Return (x, y) of the center of cell containing provided text 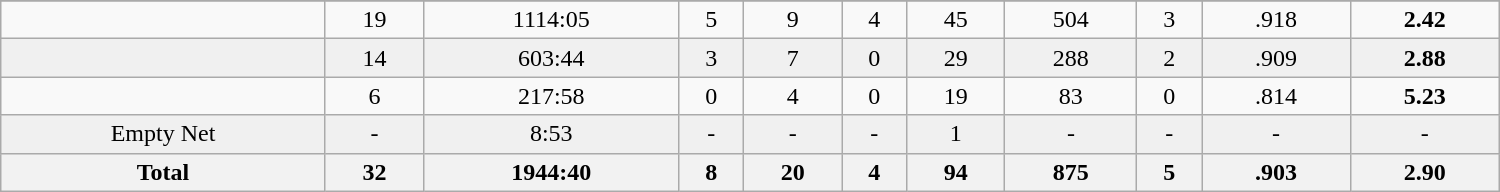
83 (1071, 96)
2.90 (1424, 172)
8:53 (552, 134)
.918 (1276, 20)
1944:40 (552, 172)
32 (374, 172)
1114:05 (552, 20)
504 (1071, 20)
603:44 (552, 58)
8 (712, 172)
.903 (1276, 172)
875 (1071, 172)
9 (793, 20)
Empty Net (163, 134)
Total (163, 172)
20 (793, 172)
288 (1071, 58)
6 (374, 96)
.909 (1276, 58)
2.88 (1424, 58)
2 (1170, 58)
7 (793, 58)
2.42 (1424, 20)
45 (956, 20)
94 (956, 172)
14 (374, 58)
5.23 (1424, 96)
1 (956, 134)
.814 (1276, 96)
217:58 (552, 96)
29 (956, 58)
